Extract the [X, Y] coordinate from the center of the cell holding the provided text.  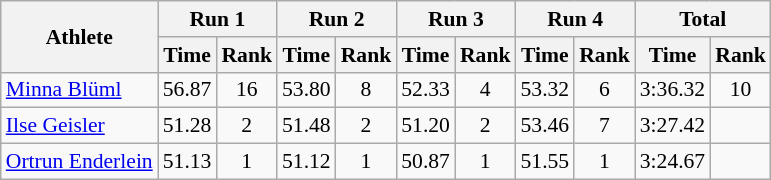
Ortrun Enderlein [80, 162]
50.87 [426, 162]
Run 3 [456, 19]
3:27.42 [672, 126]
53.46 [544, 126]
51.20 [426, 126]
4 [486, 90]
53.32 [544, 90]
Run 4 [574, 19]
52.33 [426, 90]
51.12 [306, 162]
8 [366, 90]
Minna Blüml [80, 90]
56.87 [188, 90]
3:36.32 [672, 90]
Run 1 [218, 19]
Total [703, 19]
16 [246, 90]
51.13 [188, 162]
3:24.67 [672, 162]
Ilse Geisler [80, 126]
51.48 [306, 126]
Athlete [80, 36]
Run 2 [336, 19]
51.28 [188, 126]
7 [604, 126]
10 [740, 90]
51.55 [544, 162]
53.80 [306, 90]
6 [604, 90]
